Identify which cell holds the provided text, then report its (x, y) central coordinate. 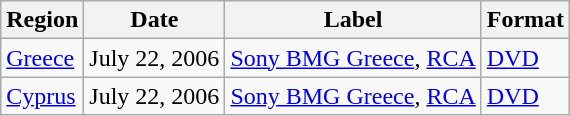
Region (42, 20)
Cyprus (42, 96)
Greece (42, 58)
Date (154, 20)
Label (353, 20)
Format (525, 20)
